Detect which cell encompasses the target text, then output its (x, y) center coordinate. 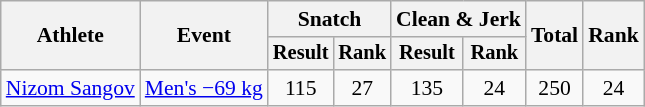
Total (554, 36)
Snatch (330, 19)
Men's −69 kg (204, 88)
Athlete (70, 36)
Event (204, 36)
27 (362, 88)
135 (427, 88)
250 (554, 88)
115 (301, 88)
Nizom Sangov (70, 88)
Clean & Jerk (458, 19)
